Pinpoint the cell where the given text exists, returning its [x, y] midpoint coordinate. 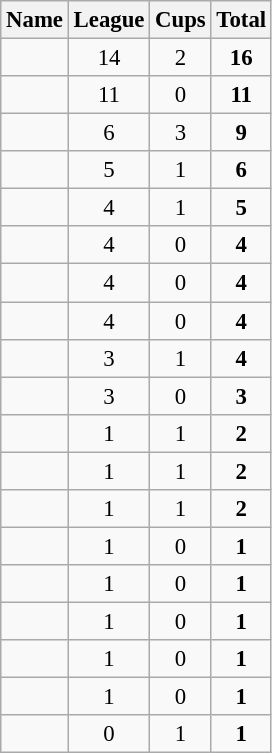
Name [35, 20]
9 [241, 133]
Cups [180, 20]
Total [241, 20]
14 [108, 58]
League [108, 20]
16 [241, 58]
